Detect which cell encompasses the target text, then output its [X, Y] center coordinate. 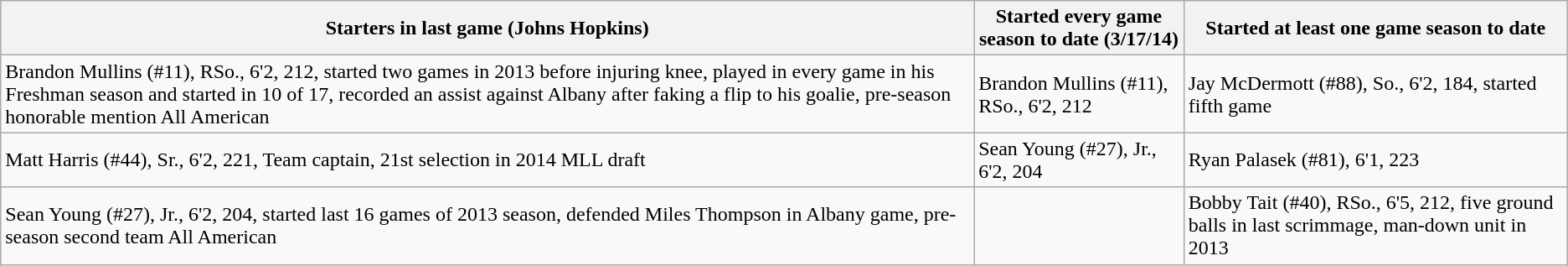
Jay McDermott (#88), So., 6'2, 184, started fifth game [1375, 94]
Sean Young (#27), Jr., 6'2, 204, started last 16 games of 2013 season, defended Miles Thompson in Albany game, pre-season second team All American [487, 226]
Starters in last game (Johns Hopkins) [487, 29]
Sean Young (#27), Jr., 6'2, 204 [1079, 159]
Ryan Palasek (#81), 6'1, 223 [1375, 159]
Matt Harris (#44), Sr., 6'2, 221, Team captain, 21st selection in 2014 MLL draft [487, 159]
Started every game season to date (3/17/14) [1079, 29]
Bobby Tait (#40), RSo., 6'5, 212, five ground balls in last scrimmage, man-down unit in 2013 [1375, 226]
Brandon Mullins (#11), RSo., 6'2, 212 [1079, 94]
Started at least one game season to date [1375, 29]
